Return the (X, Y) coordinate for the center point of the cell that contains the specified text.  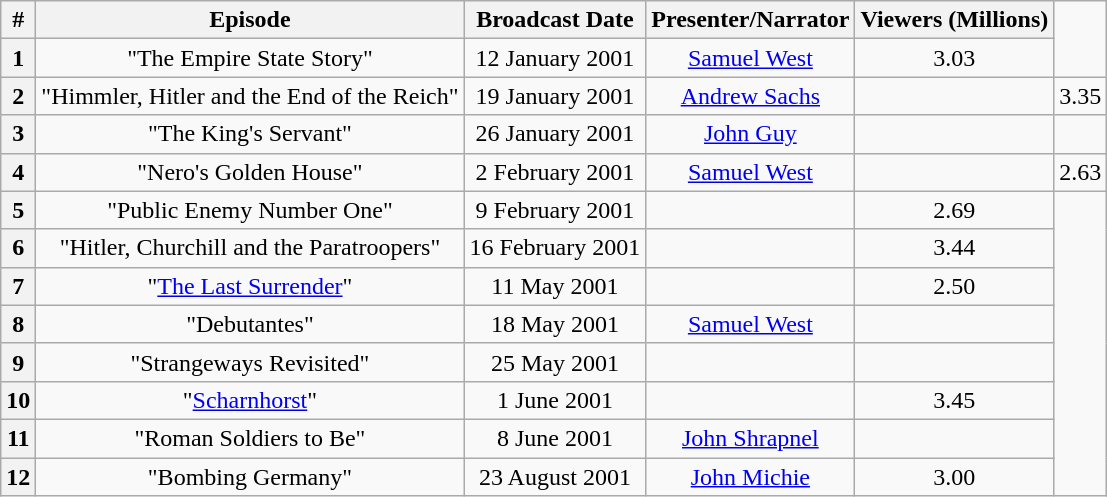
"The King's Servant" (250, 134)
11 (18, 438)
2 February 2001 (555, 172)
26 January 2001 (555, 134)
Viewers (Millions) (954, 20)
"Debutantes" (250, 324)
25 May 2001 (555, 362)
1 June 2001 (555, 400)
"Bombing Germany" (250, 477)
18 May 2001 (555, 324)
19 January 2001 (555, 96)
Presenter/Narrator (750, 20)
5 (18, 210)
23 August 2001 (555, 477)
3.44 (954, 248)
9 February 2001 (555, 210)
3.03 (954, 58)
"Nero's Golden House" (250, 172)
Andrew Sachs (750, 96)
8 (18, 324)
Broadcast Date (555, 20)
John Shrapnel (750, 438)
"The Empire State Story" (250, 58)
3 (18, 134)
9 (18, 362)
11 May 2001 (555, 286)
"Hitler, Churchill and the Paratroopers" (250, 248)
John Guy (750, 134)
12 January 2001 (555, 58)
4 (18, 172)
8 June 2001 (555, 438)
3.35 (1080, 96)
"The Last Surrender" (250, 286)
2.63 (1080, 172)
"Scharnhorst" (250, 400)
2.69 (954, 210)
2.50 (954, 286)
3.00 (954, 477)
"Himmler, Hitler and the End of the Reich" (250, 96)
Episode (250, 20)
# (18, 20)
1 (18, 58)
"Strangeways Revisited" (250, 362)
"Roman Soldiers to Be" (250, 438)
2 (18, 96)
"Public Enemy Number One" (250, 210)
3.45 (954, 400)
16 February 2001 (555, 248)
6 (18, 248)
7 (18, 286)
John Michie (750, 477)
10 (18, 400)
12 (18, 477)
